For the text-containing cell, return its midpoint in [X, Y] coordinate format. 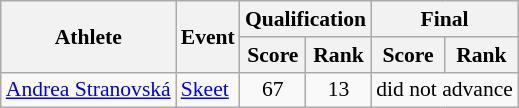
13 [338, 90]
Skeet [208, 90]
Event [208, 36]
67 [273, 90]
Final [444, 19]
Andrea Stranovská [88, 90]
Qualification [306, 19]
did not advance [444, 90]
Athlete [88, 36]
